For the text-containing cell, return its midpoint in [X, Y] coordinate format. 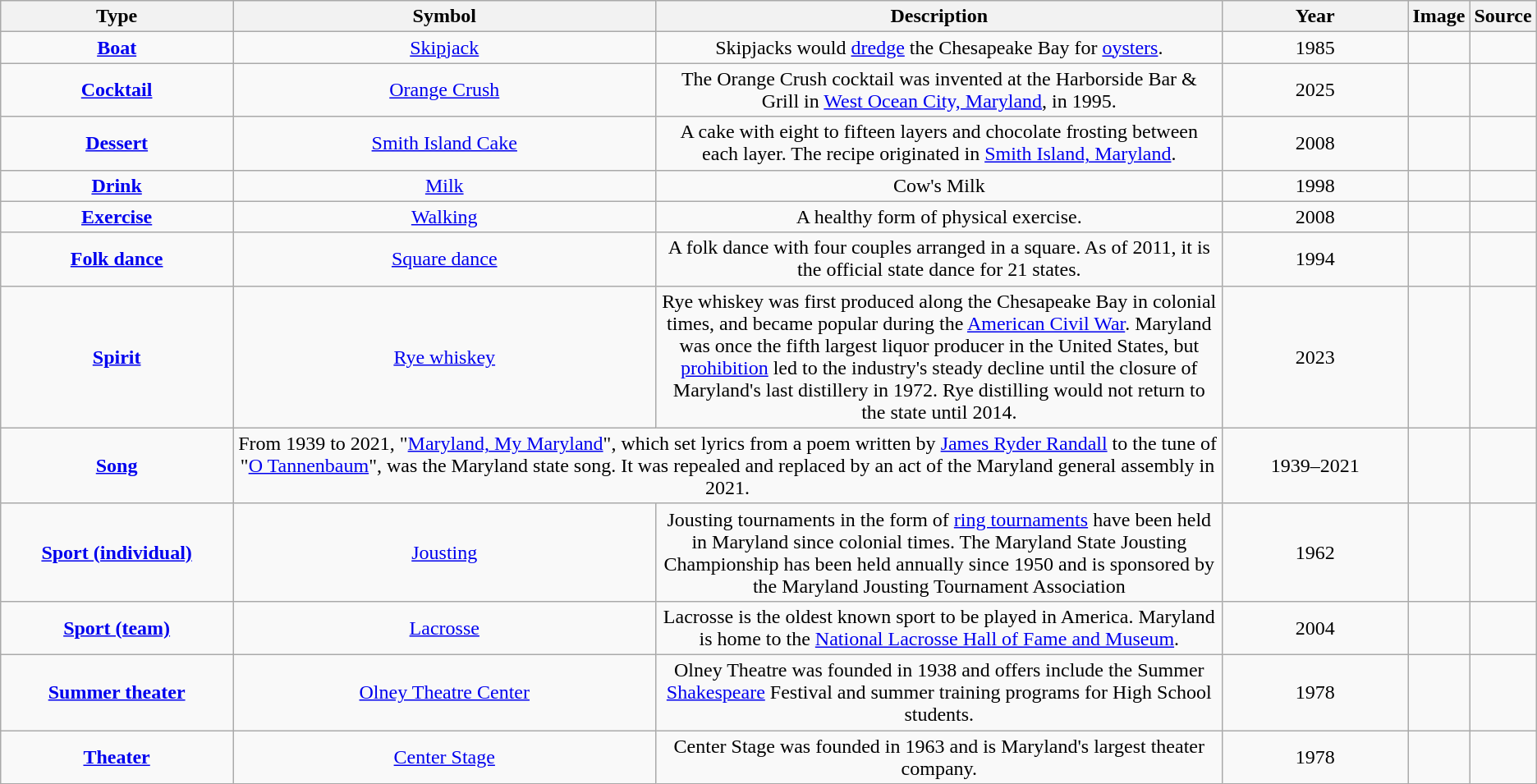
Lacrosse [445, 627]
Drink [117, 186]
Sport (individual) [117, 552]
Center Stage was founded in 1963 and is Maryland's largest theater company. [939, 757]
Skipjack [445, 48]
Year [1315, 16]
Song [117, 465]
1994 [1315, 259]
Walking [445, 217]
Cow's Milk [939, 186]
Dessert [117, 143]
Folk dance [117, 259]
Olney Theatre was founded in 1938 and offers include the Summer Shakespeare Festival and summer training programs for High School students. [939, 692]
Orange Crush [445, 90]
Cocktail [117, 90]
Spirit [117, 356]
Boat [117, 48]
2023 [1315, 356]
A cake with eight to fifteen layers and chocolate frosting between each layer. The recipe originated in Smith Island, Maryland. [939, 143]
Smith Island Cake [445, 143]
Type [117, 16]
Symbol [445, 16]
A healthy form of physical exercise. [939, 217]
Square dance [445, 259]
Image [1438, 16]
1985 [1315, 48]
Milk [445, 186]
2025 [1315, 90]
Rye whiskey [445, 356]
Description [939, 16]
The Orange Crush cocktail was invented at the Harborside Bar & Grill in West Ocean City, Maryland, in 1995. [939, 90]
A folk dance with four couples arranged in a square. As of 2011, it is the official state dance for 21 states. [939, 259]
Theater [117, 757]
Jousting [445, 552]
Skipjacks would dredge the Chesapeake Bay for oysters. [939, 48]
1998 [1315, 186]
1939–2021 [1315, 465]
1962 [1315, 552]
Source [1503, 16]
Lacrosse is the oldest known sport to be played in America. Maryland is home to the National Lacrosse Hall of Fame and Museum. [939, 627]
Center Stage [445, 757]
Exercise [117, 217]
Olney Theatre Center [445, 692]
2004 [1315, 627]
Sport (team) [117, 627]
Summer theater [117, 692]
